Scan for the cell matching the given text and deliver its (x, y) coordinate at center. 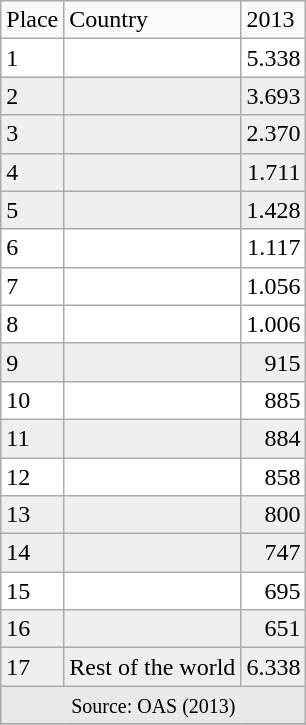
Country (152, 20)
1.117 (274, 248)
1.056 (274, 286)
3 (32, 134)
2.370 (274, 134)
2013 (274, 20)
747 (274, 553)
651 (274, 629)
7 (32, 286)
Place (32, 20)
14 (32, 553)
16 (32, 629)
884 (274, 438)
2 (32, 96)
4 (32, 172)
800 (274, 515)
3.693 (274, 96)
1.711 (274, 172)
Source: OAS (2013) (154, 705)
1.428 (274, 210)
858 (274, 477)
5 (32, 210)
5.338 (274, 58)
Rest of the world (152, 667)
12 (32, 477)
17 (32, 667)
6 (32, 248)
8 (32, 324)
6.338 (274, 667)
915 (274, 362)
15 (32, 591)
1 (32, 58)
885 (274, 400)
13 (32, 515)
1.006 (274, 324)
695 (274, 591)
9 (32, 362)
11 (32, 438)
10 (32, 400)
